From the cell containing the given text, extract its center point as (X, Y) coordinate. 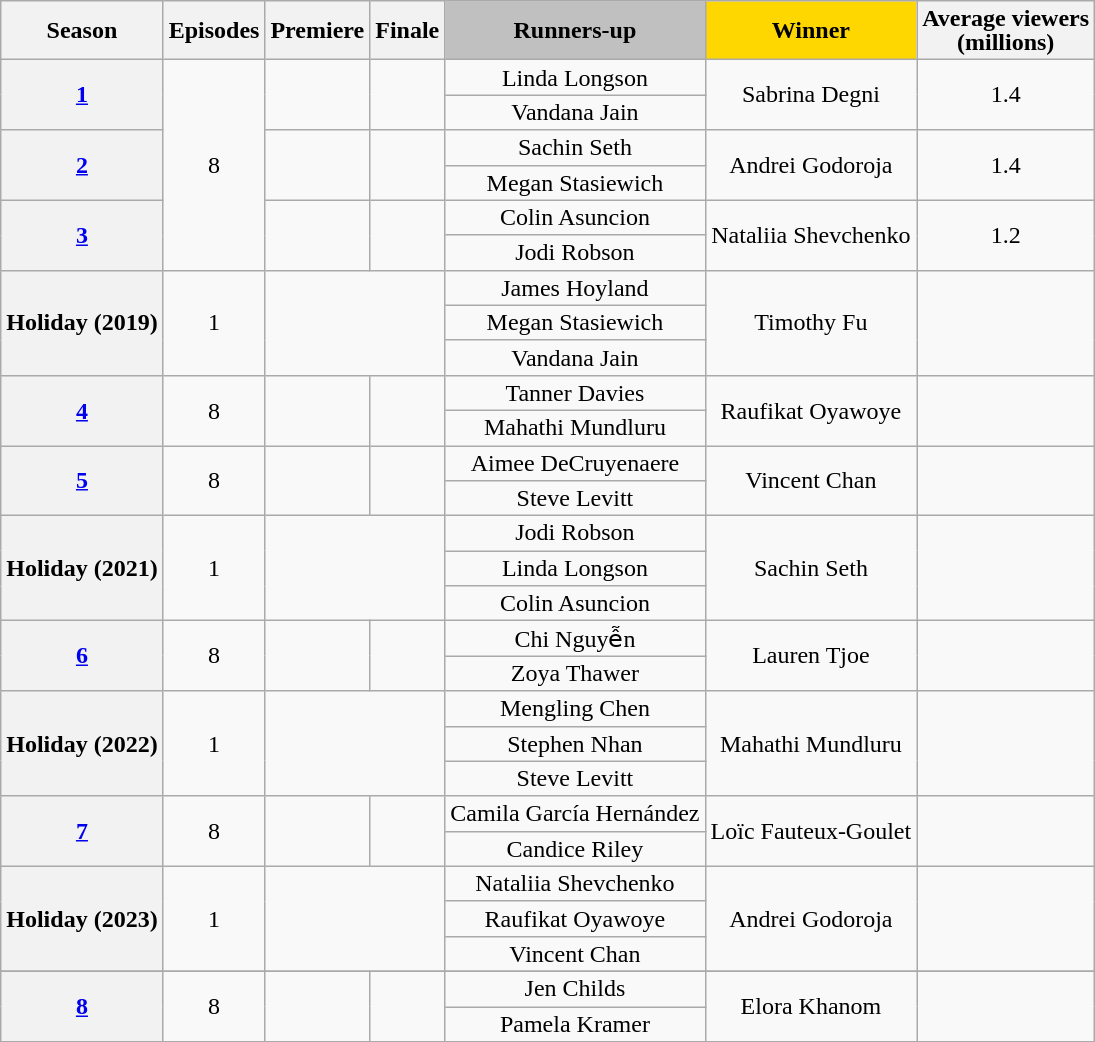
Holiday (2023) (82, 918)
5 (82, 481)
Jen Childs (575, 988)
1.2 (1006, 235)
Lauren Tjoe (811, 656)
Candice Riley (575, 848)
3 (82, 235)
Finale (408, 30)
Camila García Hernández (575, 814)
James Hoyland (575, 288)
Timothy Fu (811, 322)
Tanner Davies (575, 392)
7 (82, 831)
4 (82, 410)
Sabrina Degni (811, 95)
Loïc Fauteux-Goulet (811, 831)
Season (82, 30)
Premiere (318, 30)
Winner (811, 30)
Pamela Kramer (575, 1024)
Elora Khanom (811, 1006)
Stephen Nhan (575, 744)
Episodes (214, 30)
Runners-up (575, 30)
Holiday (2021) (82, 568)
Mengling Chen (575, 708)
Aimee DeCruyenaere (575, 464)
6 (82, 656)
Holiday (2022) (82, 744)
Holiday (2019) (82, 322)
Zoya Thawer (575, 674)
Average viewers(millions) (1006, 30)
Chi Nguyễn (575, 638)
2 (82, 165)
